Determine the (X, Y) coordinate at the center of the cell enclosing the given text.  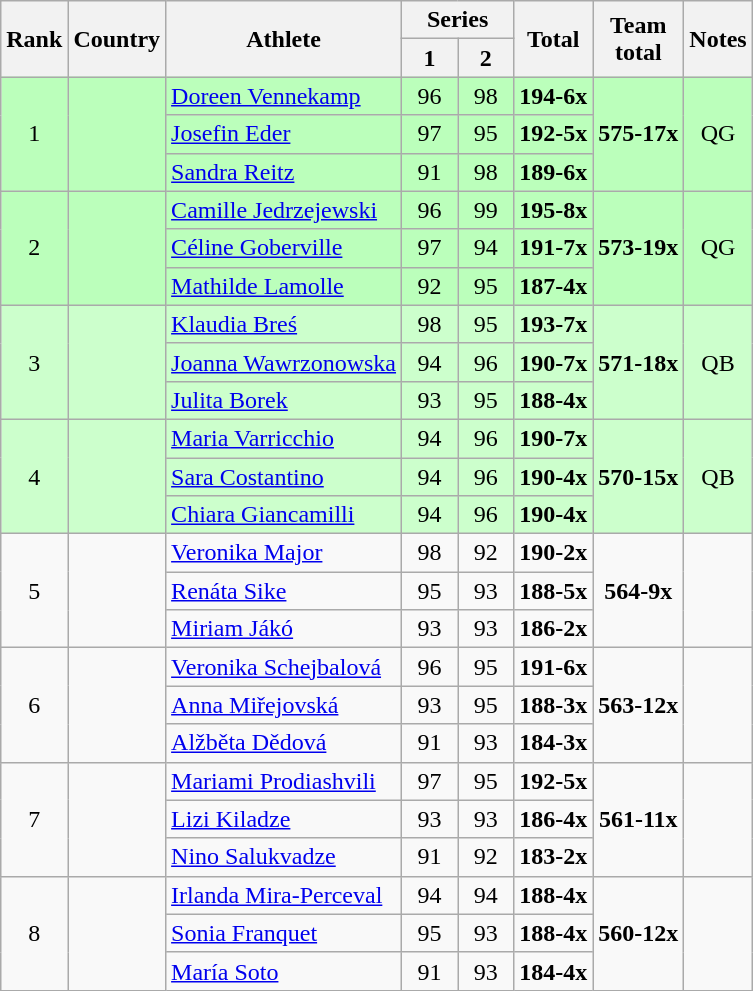
184-3x (554, 743)
189-6x (554, 172)
7 (34, 819)
Sonia Franquet (284, 933)
183-2x (554, 857)
Doreen Vennekamp (284, 96)
Rank (34, 39)
191-7x (554, 248)
Irlanda Mira-Perceval (284, 895)
188-5x (554, 591)
Lizi Kiladze (284, 819)
Joanna Wawrzonowska (284, 362)
4 (34, 476)
184-4x (554, 971)
99 (486, 210)
Anna Miřejovská (284, 705)
Notes (718, 39)
Céline Goberville (284, 248)
Athlete (284, 39)
570-15x (638, 476)
190-2x (554, 553)
194-6x (554, 96)
8 (34, 933)
Klaudia Breś (284, 324)
Miriam Jákó (284, 629)
Country (117, 39)
560-12x (638, 933)
193-7x (554, 324)
Alžběta Dědová (284, 743)
573-19x (638, 248)
Nino Salukvadze (284, 857)
3 (34, 362)
5 (34, 591)
571-18x (638, 362)
Mathilde Lamolle (284, 286)
575-17x (638, 134)
Mariami Prodiashvili (284, 781)
Veronika Schejbalová (284, 667)
Total (554, 39)
186-4x (554, 819)
Series (458, 20)
Renáta Sike (284, 591)
564-9x (638, 591)
Chiara Giancamilli (284, 515)
195-8x (554, 210)
Camille Jedrzejewski (284, 210)
186-2x (554, 629)
561-11x (638, 819)
Josefin Eder (284, 134)
563-12x (638, 705)
187-4x (554, 286)
Sara Costantino (284, 477)
Julita Borek (284, 400)
6 (34, 705)
Veronika Major (284, 553)
Teamtotal (638, 39)
191-6x (554, 667)
María Soto (284, 971)
188-3x (554, 705)
Maria Varricchio (284, 438)
Sandra Reitz (284, 172)
